Locate the cell with the specified text and output its [x, y] center coordinate. 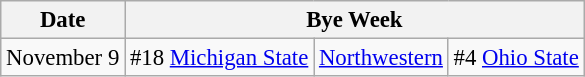
Bye Week [355, 20]
November 9 [63, 58]
Northwestern [382, 58]
Date [63, 20]
#18 Michigan State [220, 58]
#4 Ohio State [516, 58]
